Detect which cell encompasses the target text, then output its (X, Y) center coordinate. 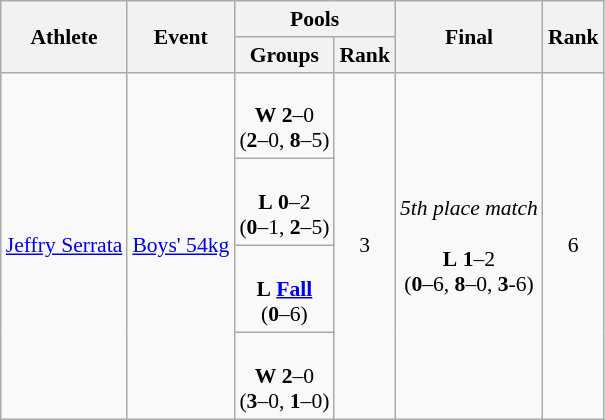
Jeffry Serrata (64, 245)
Pools (314, 19)
L 0–2(0–1, 2–5) (284, 202)
L Fall(0–6) (284, 290)
3 (364, 245)
Athlete (64, 36)
5th place matchL 1–2(0–6, 8–0, 3-6) (469, 245)
Event (180, 36)
Boys' 54kg (180, 245)
Groups (284, 55)
W 2–0(3–0, 1–0) (284, 376)
6 (574, 245)
W 2–0(2–0, 8–5) (284, 116)
Final (469, 36)
